Identify which cell holds the provided text, then report its (x, y) central coordinate. 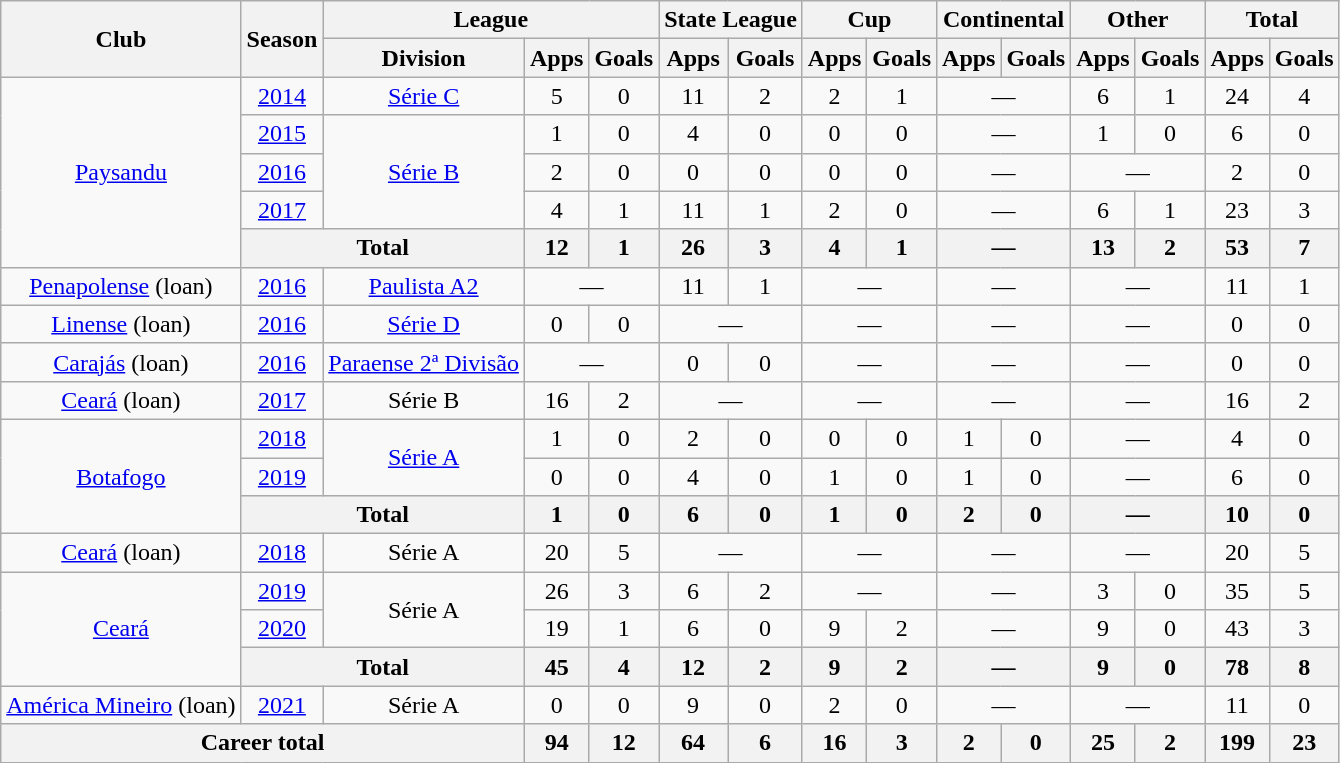
Other (1138, 20)
78 (1237, 667)
7 (1304, 248)
Division (424, 58)
Botafogo (121, 476)
24 (1237, 96)
2020 (282, 629)
Ceará (121, 629)
19 (556, 629)
Série D (424, 324)
Série C (424, 96)
State League (731, 20)
53 (1237, 248)
League (491, 20)
64 (694, 743)
25 (1103, 743)
Club (121, 39)
Continental (1004, 20)
45 (556, 667)
Career total (263, 743)
35 (1237, 591)
Paysandu (121, 172)
Penapolense (loan) (121, 286)
199 (1237, 743)
Paulista A2 (424, 286)
8 (1304, 667)
América Mineiro (loan) (121, 705)
2014 (282, 96)
2015 (282, 134)
13 (1103, 248)
94 (556, 743)
43 (1237, 629)
Season (282, 39)
2021 (282, 705)
Linense (loan) (121, 324)
Cup (869, 20)
Paraense 2ª Divisão (424, 362)
Carajás (loan) (121, 362)
10 (1237, 515)
